Return the [X, Y] coordinate for the center point of the cell that contains the specified text.  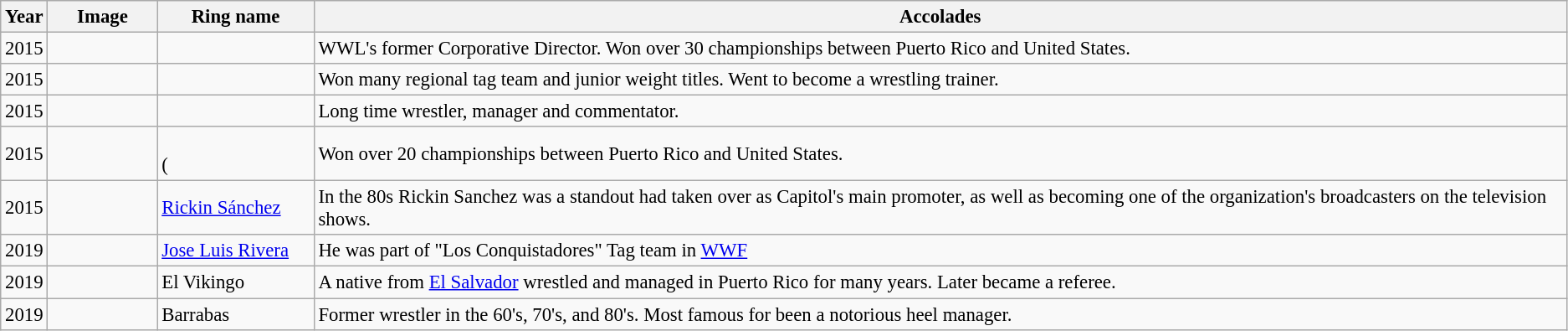
Barrabas [236, 314]
Jose Luis Rivera [236, 251]
Ring name [236, 17]
Long time wrestler, manager and commentator. [940, 111]
Former wrestler in the 60's, 70's, and 80's. Most famous for been a notorious heel manager. [940, 314]
( [236, 154]
WWL's former Corporative Director. Won over 30 championships between Puerto Rico and United States. [940, 49]
Rickin Sánchez [236, 208]
Won many regional tag team and junior weight titles. Went to become a wrestling trainer. [940, 80]
El Vikingo [236, 282]
A native from El Salvador wrestled and managed in Puerto Rico for many years. Later became a referee. [940, 282]
Won over 20 championships between Puerto Rico and United States. [940, 154]
Year [24, 17]
Accolades [940, 17]
He was part of "Los Conquistadores" Tag team in WWF [940, 251]
Image [102, 17]
